Pinpoint the cell where the given text exists, returning its (X, Y) midpoint coordinate. 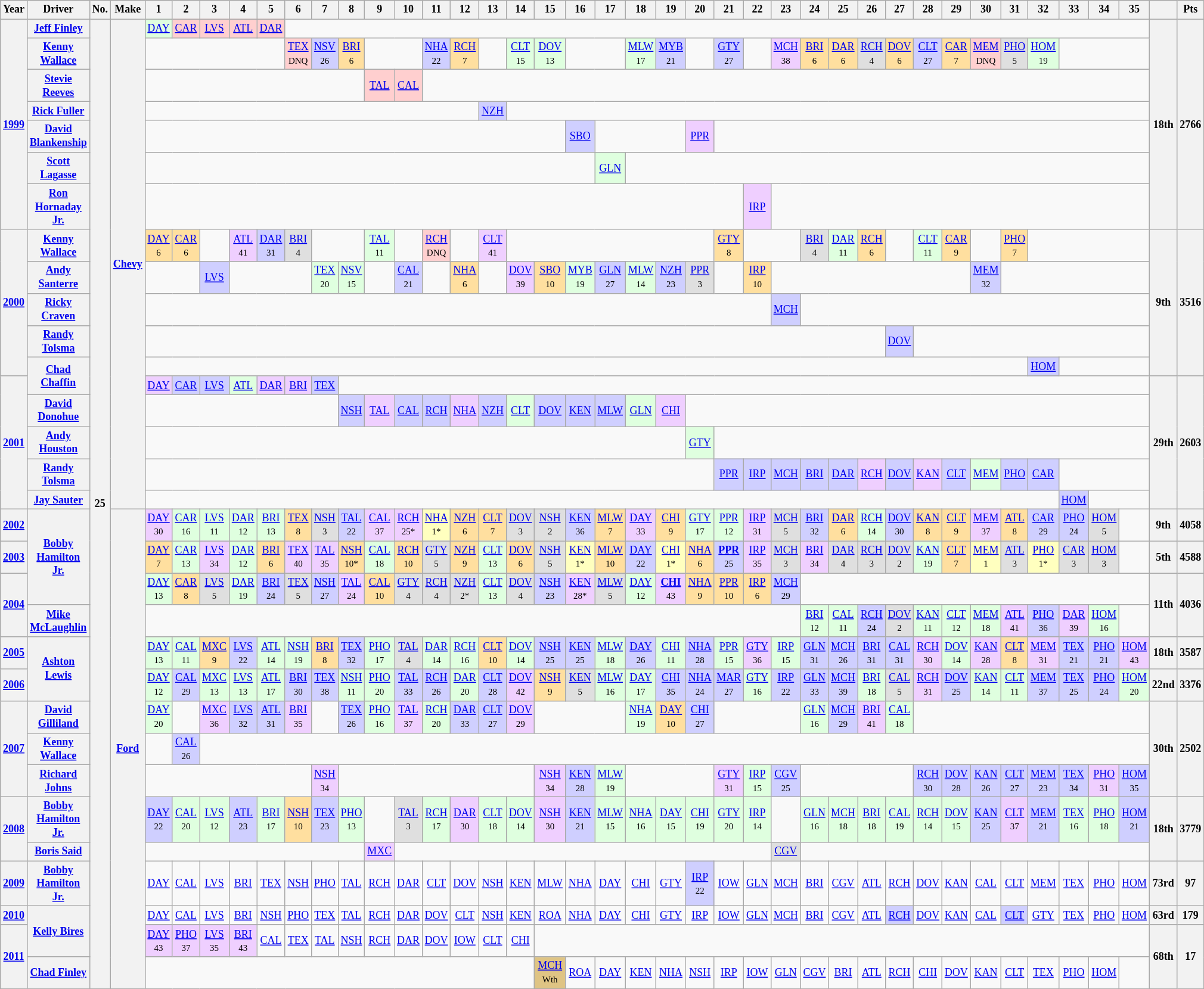
4058 (1191, 525)
PHO20 (380, 685)
DOV3 (520, 525)
13 (493, 10)
MLW15 (610, 819)
NSH2 (550, 525)
Pts (1191, 10)
15 (550, 10)
NZH23 (671, 278)
LVS5 (215, 589)
BRI13 (271, 525)
2000 (14, 303)
PPR12 (729, 525)
BRI32 (814, 525)
ATL23 (243, 819)
PPR3 (700, 278)
ATL31 (271, 717)
22nd (1163, 685)
DAY17 (640, 685)
DOV13 (550, 54)
DAR14 (436, 653)
TEX25 (1074, 685)
11 (436, 10)
Jay Sauter (58, 499)
HOM43 (1135, 653)
IRP6 (758, 589)
2766 (1191, 124)
DOV29 (520, 717)
MCH38 (786, 54)
DAR30 (465, 819)
PHO1* (1044, 557)
2502 (1191, 748)
MXC36 (215, 717)
MEMDNQ (986, 54)
GTY5 (436, 557)
TEX20 (325, 278)
HOM20 (1135, 685)
CLT37 (1014, 819)
7 (325, 10)
KAN14 (986, 685)
RCH25* (409, 525)
DOV25 (956, 685)
SBO10 (550, 278)
5th (1163, 557)
MXC13 (215, 685)
KEN36 (580, 525)
CAL19 (899, 819)
Kelly Bires (58, 932)
24 (814, 10)
MEM31 (1044, 653)
BRI34 (814, 557)
4036 (1191, 605)
Jeff Finley (58, 29)
TEX34 (1074, 781)
NSH3 (325, 525)
NSH23 (550, 589)
MLW18 (610, 653)
73rd (1163, 884)
CLT18 (493, 819)
Richard Johns (58, 781)
CAR16 (186, 525)
LVS35 (215, 941)
RCH10 (409, 557)
2603 (1191, 442)
KAN19 (928, 557)
MCHWth (550, 973)
NSH27 (325, 589)
10 (409, 10)
RCH26 (436, 685)
DAY43 (159, 941)
Scott Lagasse (58, 168)
NZH9 (465, 557)
DAY26 (640, 653)
CHI1* (671, 557)
CAR3 (1074, 557)
31 (1014, 10)
CAL20 (186, 819)
KAN28 (986, 653)
DAY10 (671, 717)
NSH25 (550, 653)
DAR33 (465, 717)
14 (520, 10)
MLW16 (610, 685)
KEN28* (580, 589)
BRI24 (271, 589)
MLW5 (610, 589)
16 (580, 10)
GTY31 (729, 781)
2005 (14, 653)
GTY20 (729, 819)
3376 (1191, 685)
CAL21 (409, 278)
MXC9 (215, 653)
29 (956, 10)
CAR9 (956, 245)
18 (640, 10)
27 (899, 10)
TAL37 (409, 717)
NSH10* (352, 557)
CLT28 (493, 685)
TEX5 (298, 589)
NSH10 (298, 819)
GTY4 (409, 589)
PHO18 (1104, 819)
IRP31 (758, 525)
MLW14 (640, 278)
DAY33 (640, 525)
DAR20 (465, 685)
PPR10 (729, 589)
TAL33 (409, 685)
DAR4 (843, 557)
LVS11 (215, 525)
HOM19 (1044, 54)
No. (100, 10)
6 (298, 10)
4588 (1191, 557)
1 (159, 10)
IRP35 (758, 557)
2002 (14, 525)
DAR31 (271, 245)
HOM3 (1104, 557)
DAY15 (671, 819)
12 (465, 10)
DOV42 (520, 685)
CHI27 (700, 717)
DAY6 (159, 245)
Andy Santerre (58, 278)
ATL3 (1014, 557)
2006 (14, 685)
KAN8 (928, 525)
DOV39 (520, 278)
BRI41 (871, 717)
NSV15 (352, 278)
TEX8 (298, 525)
LVS12 (215, 819)
CAR7 (956, 54)
DOV28 (956, 781)
BRI17 (271, 819)
MCH3 (786, 557)
BRI8 (325, 653)
PHO16 (380, 717)
MEM1 (986, 557)
Driver (58, 10)
PHO37 (186, 941)
NZH2* (465, 589)
LVS34 (215, 557)
IRP14 (758, 819)
GTY17 (700, 525)
2010 (14, 915)
RCH16 (465, 653)
CGV25 (786, 781)
Chad Chaffin (58, 376)
MCH18 (843, 819)
DOV15 (956, 819)
CLT41 (493, 245)
PHO31 (1104, 781)
MEM21 (1044, 819)
CLT8 (1014, 653)
GLN27 (610, 278)
CAL10 (380, 589)
KEN25 (580, 653)
NSH19 (298, 653)
30th (1163, 748)
179 (1191, 915)
NSH9 (550, 685)
MLW10 (610, 557)
CAL31 (899, 653)
DAR11 (843, 245)
TEX32 (352, 653)
ATL17 (271, 685)
MEM18 (986, 621)
David Donohue (58, 410)
LVS32 (243, 717)
NSH11 (352, 685)
2009 (14, 884)
NHA22 (436, 54)
TEX16 (1074, 819)
CAL5 (899, 685)
TEX21 (1074, 653)
Andy Houston (58, 443)
CAL29 (186, 685)
3587 (1191, 653)
MXC (380, 852)
CAL37 (380, 525)
MLW17 (640, 54)
CLT12 (956, 621)
DOV30 (899, 525)
RCH6 (871, 245)
KEN1* (580, 557)
63rd (1163, 915)
HOM21 (1135, 819)
CAL26 (186, 749)
1999 (14, 124)
CHI9 (671, 525)
ATL14 (271, 653)
CAR29 (1044, 525)
4 (243, 10)
PHO5 (1014, 54)
PPR25 (729, 557)
David Gilliland (58, 717)
TAL35 (325, 557)
20 (700, 10)
NHA28 (700, 653)
RCHDNQ (436, 245)
28 (928, 10)
NSV26 (325, 54)
2011 (14, 957)
RCH24 (871, 621)
Rick Fuller (58, 111)
NHA1* (436, 525)
IRP10 (758, 278)
BRI31 (871, 653)
BRI43 (243, 941)
TAL22 (352, 525)
MAR27 (729, 685)
3779 (1191, 828)
9 (380, 10)
HOM35 (1135, 781)
TEX23 (325, 819)
2008 (14, 828)
5 (271, 10)
NZH6 (465, 525)
DAY30 (159, 525)
RCH3 (871, 557)
MCH26 (843, 653)
CAR6 (186, 245)
DAY7 (159, 557)
HOM5 (1104, 525)
30 (986, 10)
TAL24 (352, 589)
NHA9 (700, 589)
26 (871, 10)
2004 (14, 605)
SBO (580, 136)
RCH17 (436, 819)
2001 (14, 442)
KAN11 (928, 621)
GTY8 (729, 245)
23 (786, 10)
Year (14, 10)
PHO36 (1044, 621)
NHA19 (640, 717)
Make (128, 10)
KAN25 (986, 819)
Mike McLaughlin (58, 621)
DAR39 (1074, 621)
BRI35 (298, 717)
2003 (14, 557)
CAR13 (186, 557)
CHI19 (700, 819)
TEX40 (298, 557)
NHA16 (640, 819)
Ricky Craven (58, 309)
TAL3 (409, 819)
Boris Said (58, 852)
KAN26 (986, 781)
2007 (14, 748)
NSH30 (550, 819)
97 (1191, 884)
GLN33 (814, 685)
KEN28 (580, 781)
PPR15 (729, 653)
CLT10 (493, 653)
TAL4 (409, 653)
GTY36 (758, 653)
MCH39 (843, 685)
Ford (128, 748)
DOV4 (520, 589)
PHO17 (380, 653)
21 (729, 10)
HOM16 (1104, 621)
CLT15 (520, 54)
CAR8 (186, 589)
NHA24 (700, 685)
32 (1044, 10)
Ashton Lewis (58, 668)
33 (1074, 10)
3 (215, 10)
GTY16 (758, 685)
CLT9 (956, 525)
ATL8 (1014, 525)
MYB21 (671, 54)
RCH31 (928, 685)
19 (671, 10)
TEXDNQ (298, 54)
29th (1163, 442)
2 (186, 10)
CHI43 (671, 589)
MEM32 (986, 278)
MLW19 (610, 781)
KEN21 (580, 819)
MYB19 (580, 278)
RCH20 (436, 717)
34 (1104, 10)
PHO7 (1014, 245)
NSH5 (550, 557)
Chevy (128, 264)
LVS13 (243, 685)
Stevie Reeves (58, 86)
GLN31 (814, 653)
68th (1163, 957)
CHI11 (671, 653)
TEX38 (325, 685)
8 (352, 10)
PHO13 (352, 819)
11th (1163, 605)
CHI35 (671, 685)
GTY27 (729, 54)
MCH5 (786, 525)
TAL11 (380, 245)
DAY20 (159, 717)
DAR19 (243, 589)
RCH7 (465, 54)
Ron Hornaday Jr. (58, 207)
MLW7 (610, 525)
MEM23 (1044, 781)
LVS22 (243, 653)
PHO21 (1104, 653)
David Blankenship (58, 136)
KEN5 (580, 685)
TEX26 (352, 717)
BRI30 (298, 685)
BRI12 (814, 621)
3516 (1191, 303)
22 (758, 10)
35 (1135, 10)
Chad Finley (58, 973)
